Locate the cell with the specified text and output its [X, Y] center coordinate. 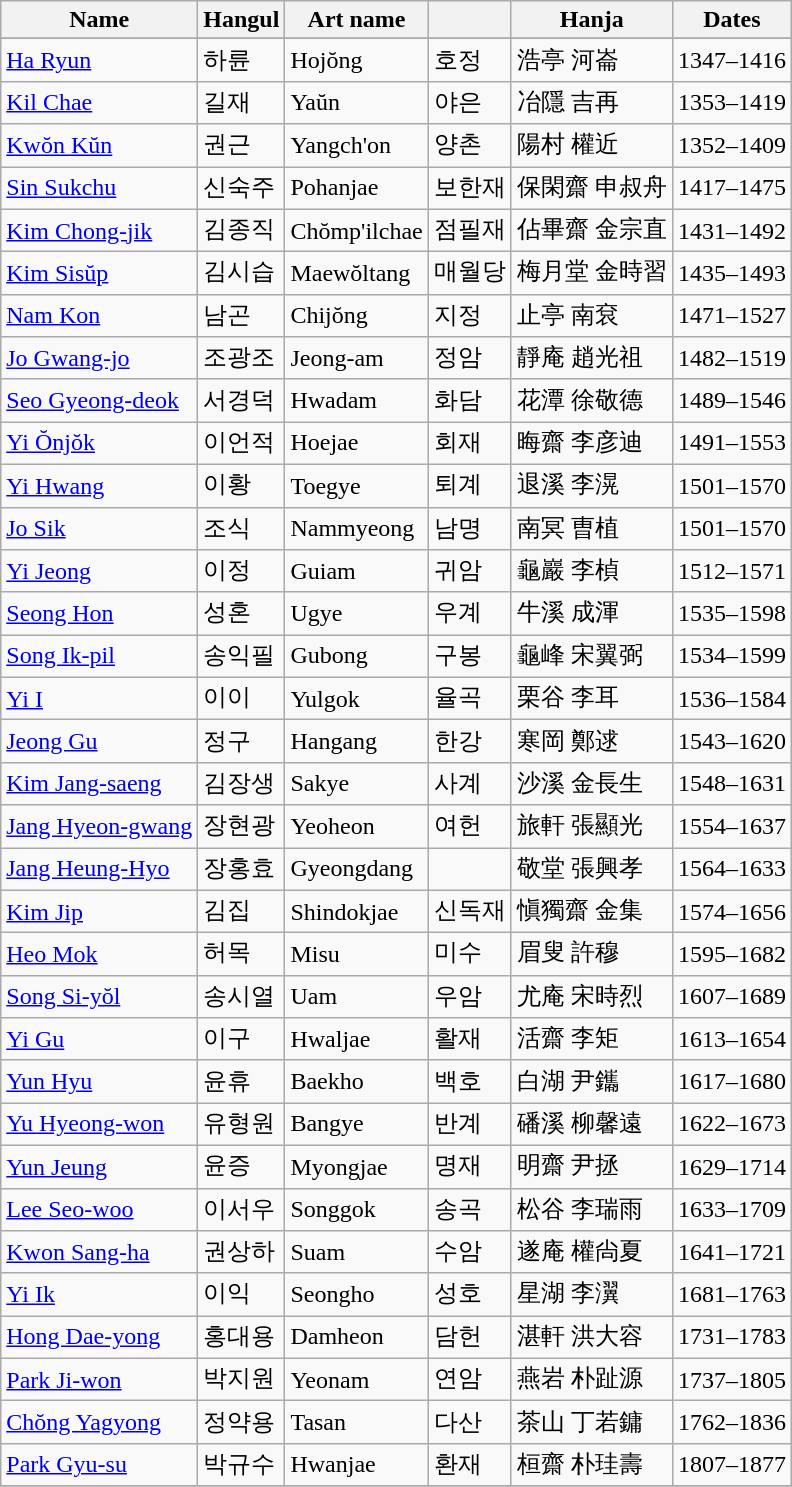
Yi Jeong [100, 572]
1564–1633 [732, 870]
서경덕 [242, 400]
1535–1598 [732, 614]
磻溪 柳馨遠 [592, 1124]
Kwon Sang-ha [100, 1252]
남곤 [242, 316]
유형원 [242, 1124]
Jeong-am [356, 358]
Art name [356, 20]
Park Gyu-su [100, 1464]
Seong Hon [100, 614]
Park Ji-won [100, 1380]
Hwaljae [356, 1040]
Hwadam [356, 400]
반계 [470, 1124]
松谷 李瑞雨 [592, 1210]
龜巖 李楨 [592, 572]
담헌 [470, 1338]
Nammyeong [356, 528]
龜峰 宋翼弼 [592, 656]
이정 [242, 572]
정약용 [242, 1422]
星湖 李瀷 [592, 1294]
김집 [242, 912]
우암 [470, 996]
愼獨齋 金集 [592, 912]
Hwanjae [356, 1464]
Misu [356, 954]
퇴계 [470, 486]
1548–1631 [732, 784]
이이 [242, 698]
保閑齋 申叔舟 [592, 188]
Kim Chong-jik [100, 230]
Yeonam [356, 1380]
Kil Chae [100, 102]
권근 [242, 146]
Song Ik-pil [100, 656]
1574–1656 [732, 912]
정구 [242, 742]
浩亭 河崙 [592, 60]
Yaŭn [356, 102]
寒岡 鄭逑 [592, 742]
栗谷 李耳 [592, 698]
Kim Jip [100, 912]
이언적 [242, 444]
Chijŏng [356, 316]
지정 [470, 316]
박지원 [242, 1380]
靜庵 趙光祖 [592, 358]
김시습 [242, 274]
Nam Kon [100, 316]
1613–1654 [732, 1040]
牛溪 成渾 [592, 614]
미수 [470, 954]
Seongho [356, 1294]
Song Si-yŏl [100, 996]
남명 [470, 528]
Hong Dae-yong [100, 1338]
桓齋 朴珪壽 [592, 1464]
Jang Hyeon-gwang [100, 826]
活齋 李矩 [592, 1040]
명재 [470, 1166]
매월당 [470, 274]
Kim Sisŭp [100, 274]
Yi Hwang [100, 486]
Hojŏng [356, 60]
송곡 [470, 1210]
Hangang [356, 742]
Ha Ryun [100, 60]
Toegye [356, 486]
수암 [470, 1252]
旅軒 張顯光 [592, 826]
1731–1783 [732, 1338]
1554–1637 [732, 826]
김종직 [242, 230]
1512–1571 [732, 572]
1352–1409 [732, 146]
Bangye [356, 1124]
홍대용 [242, 1338]
송시열 [242, 996]
1536–1584 [732, 698]
梅月堂 金時習 [592, 274]
길재 [242, 102]
Yi Gu [100, 1040]
Kwŏn Kŭn [100, 146]
湛軒 洪大容 [592, 1338]
沙溪 金長生 [592, 784]
Myongjae [356, 1166]
南冥 曺植 [592, 528]
귀암 [470, 572]
Seo Gyeong-deok [100, 400]
1347–1416 [732, 60]
한강 [470, 742]
야은 [470, 102]
Yi Ŏnjŏk [100, 444]
花潭 徐敬德 [592, 400]
Songgok [356, 1210]
1534–1599 [732, 656]
Maewŏltang [356, 274]
Yulgok [356, 698]
1629–1714 [732, 1166]
조식 [242, 528]
활재 [470, 1040]
Guiam [356, 572]
김장생 [242, 784]
1543–1620 [732, 742]
Dates [732, 20]
Yeoheon [356, 826]
여헌 [470, 826]
陽村 權近 [592, 146]
이황 [242, 486]
敬堂 張興孝 [592, 870]
율곡 [470, 698]
1641–1721 [732, 1252]
Suam [356, 1252]
장현광 [242, 826]
Lee Seo-woo [100, 1210]
Chŏmp'ilchae [356, 230]
송익필 [242, 656]
Name [100, 20]
Jeong Gu [100, 742]
Jo Sik [100, 528]
1595–1682 [732, 954]
조광조 [242, 358]
1762–1836 [732, 1422]
연암 [470, 1380]
Yun Hyu [100, 1082]
1622–1673 [732, 1124]
Sakye [356, 784]
Gyeongdang [356, 870]
Jo Gwang-jo [100, 358]
1489–1546 [732, 400]
1607–1689 [732, 996]
尤庵 宋時烈 [592, 996]
Hangul [242, 20]
1681–1763 [732, 1294]
1471–1527 [732, 316]
Hanja [592, 20]
회재 [470, 444]
Shindokjae [356, 912]
Tasan [356, 1422]
성호 [470, 1294]
Gubong [356, 656]
정암 [470, 358]
보한재 [470, 188]
이구 [242, 1040]
화담 [470, 400]
Pohanjae [356, 188]
박규수 [242, 1464]
윤휴 [242, 1082]
1353–1419 [732, 102]
Baekho [356, 1082]
Yun Jeung [100, 1166]
Yi Ik [100, 1294]
Jang Heung-Hyo [100, 870]
구봉 [470, 656]
윤증 [242, 1166]
Yi I [100, 698]
장홍효 [242, 870]
Yu Hyeong-won [100, 1124]
Damheon [356, 1338]
신숙주 [242, 188]
Yangch'on [356, 146]
止亭 南袞 [592, 316]
사계 [470, 784]
Heo Mok [100, 954]
Chŏng Yagyong [100, 1422]
권상하 [242, 1252]
1617–1680 [732, 1082]
백호 [470, 1082]
이서우 [242, 1210]
燕岩 朴趾源 [592, 1380]
明齋 尹拯 [592, 1166]
1417–1475 [732, 188]
Kim Jang-saeng [100, 784]
遂庵 權尙夏 [592, 1252]
1431–1492 [732, 230]
眉叟 許穆 [592, 954]
허목 [242, 954]
茶山 丁若鏞 [592, 1422]
환재 [470, 1464]
1807–1877 [732, 1464]
Sin Sukchu [100, 188]
점필재 [470, 230]
Ugye [356, 614]
佔畢齋 金宗直 [592, 230]
이익 [242, 1294]
1737–1805 [732, 1380]
冶隱 吉再 [592, 102]
양촌 [470, 146]
Uam [356, 996]
하륜 [242, 60]
성혼 [242, 614]
退溪 李滉 [592, 486]
1435–1493 [732, 274]
신독재 [470, 912]
1633–1709 [732, 1210]
우계 [470, 614]
다산 [470, 1422]
白湖 尹鑴 [592, 1082]
晦齋 李彦迪 [592, 444]
호정 [470, 60]
1491–1553 [732, 444]
Hoejae [356, 444]
1482–1519 [732, 358]
